From the cell containing the given text, extract its center point as [X, Y] coordinate. 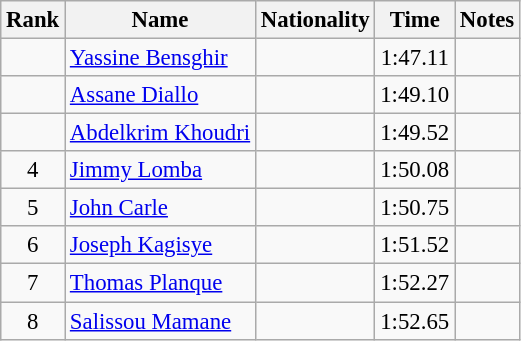
1:52.27 [415, 283]
1:51.52 [415, 245]
Nationality [314, 20]
Salissou Mamane [160, 321]
Yassine Bensghir [160, 58]
8 [33, 321]
Abdelkrim Khoudri [160, 133]
Rank [33, 20]
Assane Diallo [160, 95]
1:50.75 [415, 208]
John Carle [160, 208]
1:47.11 [415, 58]
7 [33, 283]
6 [33, 245]
Thomas Planque [160, 283]
4 [33, 170]
Name [160, 20]
Joseph Kagisye [160, 245]
1:49.10 [415, 95]
1:50.08 [415, 170]
5 [33, 208]
Jimmy Lomba [160, 170]
1:49.52 [415, 133]
Notes [488, 20]
Time [415, 20]
1:52.65 [415, 321]
